Identify which cell holds the provided text, then report its (x, y) central coordinate. 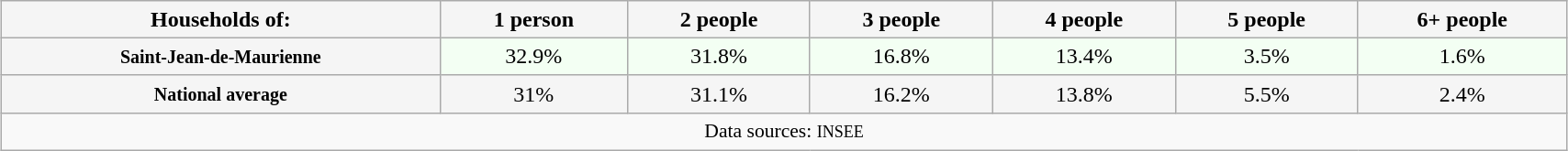
Saint-Jean-de-Maurienne (221, 57)
32.9% (533, 57)
5 people (1267, 19)
13.4% (1083, 57)
4 people (1083, 19)
6+ people (1462, 19)
16.8% (902, 57)
2 people (720, 19)
13.8% (1083, 93)
31.8% (720, 57)
Data sources: INSEE (784, 131)
1.6% (1462, 57)
5.5% (1267, 93)
National average (221, 93)
31.1% (720, 93)
31% (533, 93)
Households of: (221, 19)
1 person (533, 19)
3.5% (1267, 57)
16.2% (902, 93)
2.4% (1462, 93)
3 people (902, 19)
